Pinpoint the cell where the given text exists, returning its (X, Y) midpoint coordinate. 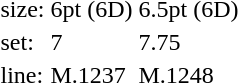
7 (92, 42)
